From the cell containing the given text, extract its center point as (x, y) coordinate. 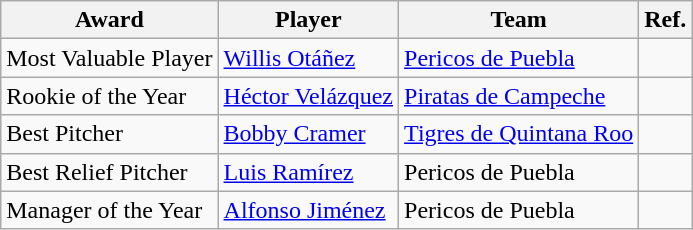
Bobby Cramer (308, 134)
Alfonso Jiménez (308, 210)
Luis Ramírez (308, 172)
Willis Otáñez (308, 58)
Team (519, 20)
Best Relief Pitcher (110, 172)
Piratas de Campeche (519, 96)
Héctor Velázquez (308, 96)
Most Valuable Player (110, 58)
Ref. (666, 20)
Rookie of the Year (110, 96)
Best Pitcher (110, 134)
Award (110, 20)
Player (308, 20)
Manager of the Year (110, 210)
Tigres de Quintana Roo (519, 134)
